Return [X, Y] of the center of cell containing provided text 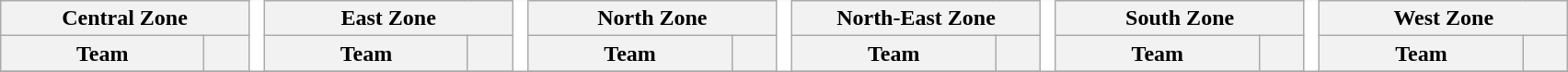
Central Zone [125, 18]
North-East Zone [917, 18]
East Zone [388, 18]
West Zone [1444, 18]
South Zone [1180, 18]
North Zone [652, 18]
